Determine the (X, Y) coordinate at the center of the cell enclosing the given text.  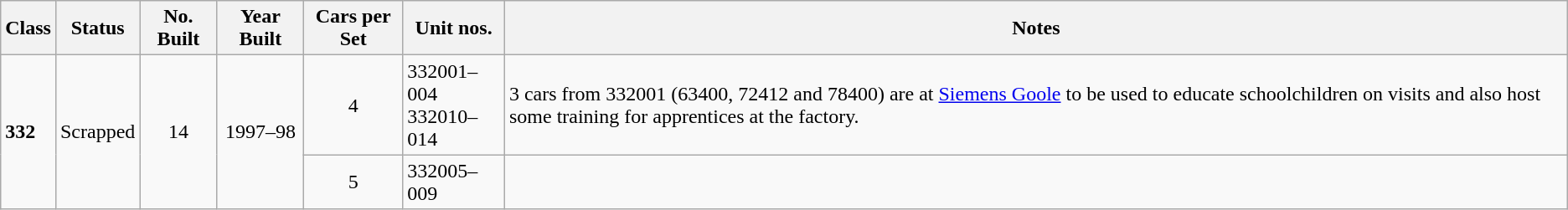
Scrapped (97, 132)
Year Built (260, 28)
5 (353, 182)
332001–004332010–014 (454, 105)
332 (28, 132)
4 (353, 105)
Class (28, 28)
14 (178, 132)
1997–98 (260, 132)
No. Built (178, 28)
Status (97, 28)
Unit nos. (454, 28)
332005–009 (454, 182)
Cars per Set (353, 28)
Notes (1035, 28)
